Output the [X, Y] coordinate of the center of the cell containing the given text.  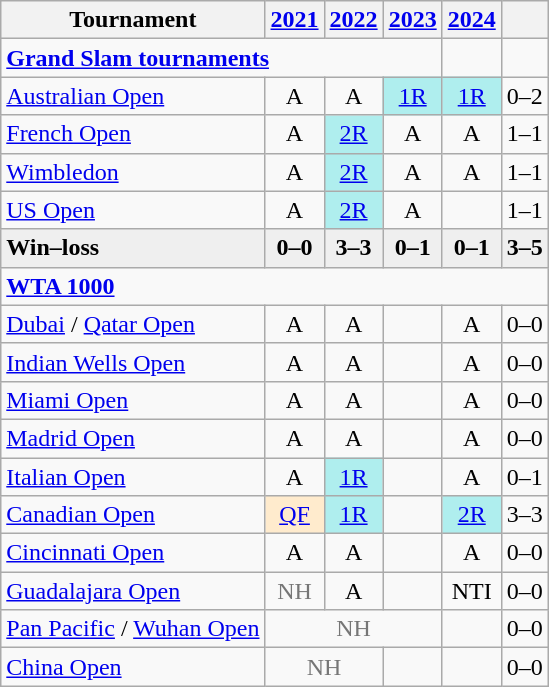
US Open [133, 210]
Miami Open [133, 400]
2024 [472, 20]
WTA 1000 [275, 286]
Pan Pacific / Wuhan Open [133, 629]
NTI [472, 591]
Tournament [133, 20]
Australian Open [133, 96]
Canadian Open [133, 515]
Madrid Open [133, 438]
2021 [294, 20]
Italian Open [133, 477]
0–2 [524, 96]
China Open [133, 667]
Guadalajara Open [133, 591]
3–5 [524, 248]
Grand Slam tournaments [222, 58]
Win–loss [133, 248]
QF [294, 515]
Indian Wells Open [133, 362]
2023 [412, 20]
Wimbledon [133, 172]
Cincinnati Open [133, 553]
French Open [133, 134]
Dubai / Qatar Open [133, 324]
2022 [354, 20]
